Extract the [X, Y] coordinate from the center of the cell holding the provided text.  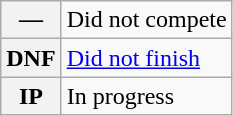
Did not compete [146, 20]
— [31, 20]
In progress [146, 96]
Did not finish [146, 58]
IP [31, 96]
DNF [31, 58]
